Pinpoint the cell where the given text exists, returning its [x, y] midpoint coordinate. 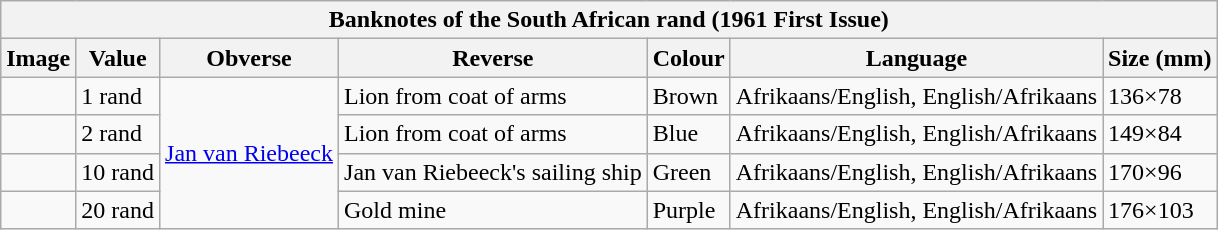
Green [688, 172]
Size (mm) [1160, 58]
Obverse [250, 58]
Language [916, 58]
1 rand [118, 96]
2 rand [118, 134]
136×78 [1160, 96]
Jan van Riebeeck [250, 153]
Blue [688, 134]
Gold mine [494, 210]
Image [38, 58]
10 rand [118, 172]
Jan van Riebeeck's sailing ship [494, 172]
Brown [688, 96]
Purple [688, 210]
Banknotes of the South African rand (1961 First Issue) [609, 20]
Reverse [494, 58]
170×96 [1160, 172]
Value [118, 58]
20 rand [118, 210]
Colour [688, 58]
149×84 [1160, 134]
176×103 [1160, 210]
